Locate the cell with the specified text and output its (x, y) center coordinate. 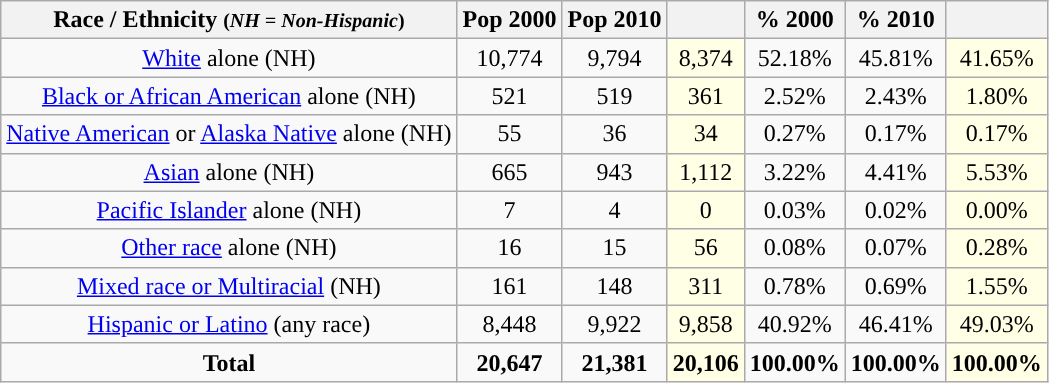
41.65% (996, 58)
Pop 2010 (614, 20)
4.41% (896, 172)
361 (706, 96)
20,647 (510, 362)
7 (510, 210)
Pop 2000 (510, 20)
49.03% (996, 324)
4 (614, 210)
0.08% (794, 248)
0.02% (896, 210)
Asian alone (NH) (229, 172)
2.52% (794, 96)
0.78% (794, 286)
34 (706, 134)
% 2010 (896, 20)
0 (706, 210)
20,106 (706, 362)
161 (510, 286)
Total (229, 362)
0.28% (996, 248)
1.80% (996, 96)
52.18% (794, 58)
3.22% (794, 172)
0.03% (794, 210)
Mixed race or Multiracial (NH) (229, 286)
45.81% (896, 58)
36 (614, 134)
1.55% (996, 286)
Hispanic or Latino (any race) (229, 324)
1,112 (706, 172)
5.53% (996, 172)
55 (510, 134)
% 2000 (794, 20)
White alone (NH) (229, 58)
0.00% (996, 210)
9,858 (706, 324)
0.69% (896, 286)
16 (510, 248)
8,448 (510, 324)
56 (706, 248)
311 (706, 286)
0.27% (794, 134)
10,774 (510, 58)
8,374 (706, 58)
148 (614, 286)
Native American or Alaska Native alone (NH) (229, 134)
9,794 (614, 58)
Black or African American alone (NH) (229, 96)
40.92% (794, 324)
46.41% (896, 324)
2.43% (896, 96)
0.07% (896, 248)
Pacific Islander alone (NH) (229, 210)
943 (614, 172)
Race / Ethnicity (NH = Non-Hispanic) (229, 20)
21,381 (614, 362)
521 (510, 96)
15 (614, 248)
519 (614, 96)
665 (510, 172)
Other race alone (NH) (229, 248)
9,922 (614, 324)
